Return [x, y] of the center of cell containing provided text 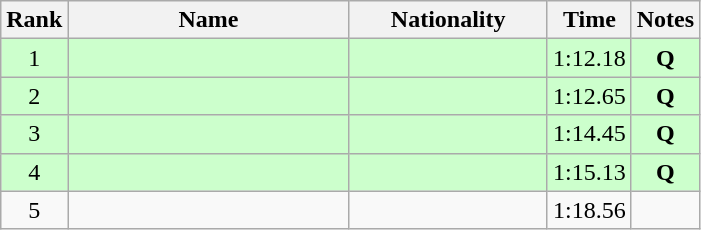
1:12.18 [589, 58]
1:15.13 [589, 172]
Rank [34, 20]
2 [34, 96]
Notes [665, 20]
Nationality [448, 20]
5 [34, 210]
Name [208, 20]
1:14.45 [589, 134]
3 [34, 134]
1:12.65 [589, 96]
Time [589, 20]
1:18.56 [589, 210]
1 [34, 58]
4 [34, 172]
